Determine the [x, y] coordinate at the center of the cell enclosing the given text.  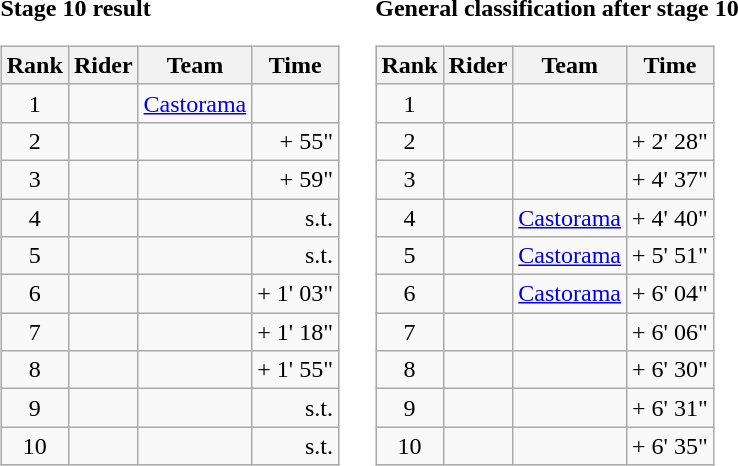
+ 1' 03" [296, 294]
+ 1' 55" [296, 370]
+ 5' 51" [670, 256]
+ 4' 37" [670, 179]
+ 4' 40" [670, 217]
+ 59" [296, 179]
+ 6' 04" [670, 294]
+ 2' 28" [670, 141]
+ 6' 30" [670, 370]
+ 6' 35" [670, 446]
+ 55" [296, 141]
+ 6' 31" [670, 408]
+ 6' 06" [670, 332]
+ 1' 18" [296, 332]
